Scan for the cell matching the given text and deliver its (x, y) coordinate at center. 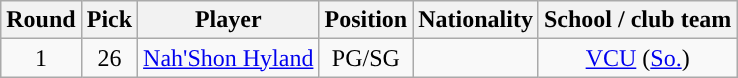
Nationality (476, 20)
PG/SG (366, 58)
Player (228, 20)
1 (41, 58)
Pick (109, 20)
Round (41, 20)
Nah'Shon Hyland (228, 58)
Position (366, 20)
VCU (So.) (637, 58)
26 (109, 58)
School / club team (637, 20)
